For the text-containing cell, return its midpoint in [x, y] coordinate format. 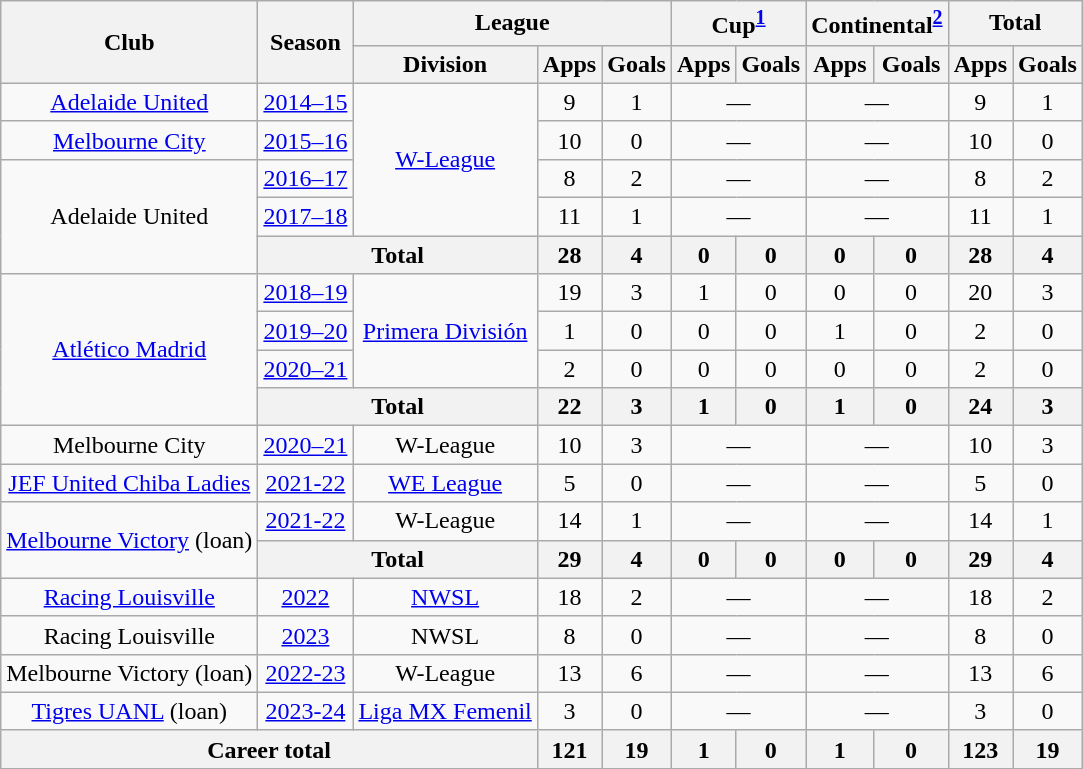
JEF United Chiba Ladies [130, 483]
2017–18 [306, 217]
Cup1 [738, 24]
123 [980, 749]
2016–17 [306, 178]
2019–20 [306, 331]
22 [569, 407]
2014–15 [306, 102]
2023-24 [306, 711]
Club [130, 42]
24 [980, 407]
121 [569, 749]
2022 [306, 597]
2015–16 [306, 140]
WE League [445, 483]
Career total [270, 749]
2022-23 [306, 673]
2023 [306, 635]
Season [306, 42]
Division [445, 64]
20 [980, 293]
2018–19 [306, 293]
Primera División [445, 331]
Atlético Madrid [130, 350]
Continental2 [877, 24]
League [512, 24]
Tigres UANL (loan) [130, 711]
Liga MX Femenil [445, 711]
